Scan for the cell matching the given text and deliver its [X, Y] coordinate at center. 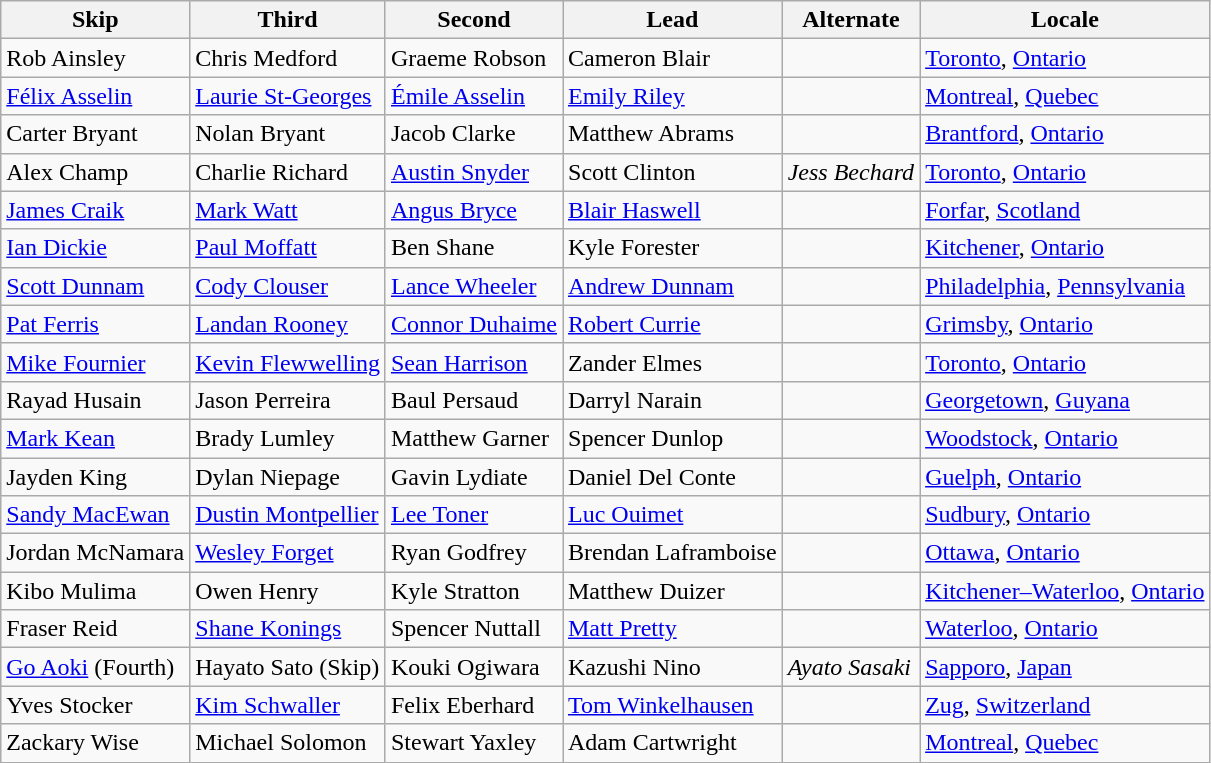
Fraser Reid [96, 629]
Matthew Garner [474, 438]
Angus Bryce [474, 210]
Chris Medford [288, 58]
Kibo Mulima [96, 591]
Charlie Richard [288, 172]
Locale [1065, 20]
Second [474, 20]
Jordan McNamara [96, 553]
Jayden King [96, 477]
Tom Winkelhausen [672, 705]
Shane Konings [288, 629]
Paul Moffatt [288, 248]
Forfar, Scotland [1065, 210]
Jess Bechard [850, 172]
Gavin Lydiate [474, 477]
Ayato Sasaki [850, 667]
Georgetown, Guyana [1065, 400]
Waterloo, Ontario [1065, 629]
Zug, Switzerland [1065, 705]
Sean Harrison [474, 362]
Émile Asselin [474, 96]
Kim Schwaller [288, 705]
Graeme Robson [474, 58]
Guelph, Ontario [1065, 477]
Dustin Montpellier [288, 515]
Kyle Stratton [474, 591]
Carter Bryant [96, 134]
Kevin Flewwelling [288, 362]
Kitchener–Waterloo, Ontario [1065, 591]
Daniel Del Conte [672, 477]
Sapporo, Japan [1065, 667]
Darryl Narain [672, 400]
Scott Dunnam [96, 286]
Brady Lumley [288, 438]
Ben Shane [474, 248]
Go Aoki (Fourth) [96, 667]
Ottawa, Ontario [1065, 553]
Matthew Duizer [672, 591]
Andrew Dunnam [672, 286]
Emily Riley [672, 96]
Connor Duhaime [474, 324]
Luc Ouimet [672, 515]
Zander Elmes [672, 362]
Matt Pretty [672, 629]
Ian Dickie [96, 248]
Felix Eberhard [474, 705]
Spencer Dunlop [672, 438]
Owen Henry [288, 591]
Michael Solomon [288, 743]
Sandy MacEwan [96, 515]
Wesley Forget [288, 553]
Zackary Wise [96, 743]
Rob Ainsley [96, 58]
Dylan Niepage [288, 477]
Mark Watt [288, 210]
Landan Rooney [288, 324]
Cameron Blair [672, 58]
Hayato Sato (Skip) [288, 667]
Jacob Clarke [474, 134]
James Craik [96, 210]
Brendan Laframboise [672, 553]
Blair Haswell [672, 210]
Alex Champ [96, 172]
Lead [672, 20]
Lee Toner [474, 515]
Grimsby, Ontario [1065, 324]
Kouki Ogiwara [474, 667]
Rayad Husain [96, 400]
Kyle Forester [672, 248]
Pat Ferris [96, 324]
Austin Snyder [474, 172]
Philadelphia, Pennsylvania [1065, 286]
Matthew Abrams [672, 134]
Félix Asselin [96, 96]
Cody Clouser [288, 286]
Robert Currie [672, 324]
Mike Fournier [96, 362]
Jason Perreira [288, 400]
Skip [96, 20]
Yves Stocker [96, 705]
Scott Clinton [672, 172]
Baul Persaud [474, 400]
Nolan Bryant [288, 134]
Mark Kean [96, 438]
Stewart Yaxley [474, 743]
Adam Cartwright [672, 743]
Alternate [850, 20]
Lance Wheeler [474, 286]
Third [288, 20]
Kitchener, Ontario [1065, 248]
Sudbury, Ontario [1065, 515]
Spencer Nuttall [474, 629]
Laurie St-Georges [288, 96]
Kazushi Nino [672, 667]
Brantford, Ontario [1065, 134]
Ryan Godfrey [474, 553]
Woodstock, Ontario [1065, 438]
